Find where the given text appears and provide that cell's center as (x, y) coordinate. 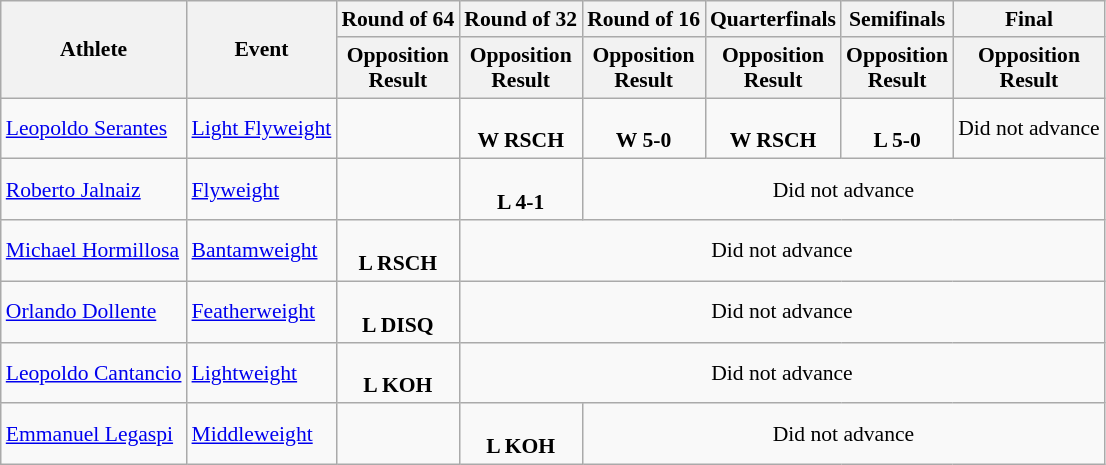
Lightweight (262, 372)
Light Flyweight (262, 128)
L 5-0 (897, 128)
Round of 32 (520, 19)
L DISQ (398, 312)
Bantamweight (262, 250)
Event (262, 50)
Athlete (94, 50)
L RSCH (398, 250)
W 5-0 (644, 128)
Round of 64 (398, 19)
Orlando Dollente (94, 312)
Roberto Jalnaiz (94, 190)
Final (1029, 19)
Leopoldo Serantes (94, 128)
Emmanuel Legaspi (94, 434)
Middleweight (262, 434)
Semifinals (897, 19)
Michael Hormillosa (94, 250)
Quarterfinals (773, 19)
Featherweight (262, 312)
Flyweight (262, 190)
Leopoldo Cantancio (94, 372)
Round of 16 (644, 19)
L 4-1 (520, 190)
